For the text-containing cell, return its midpoint in (x, y) coordinate format. 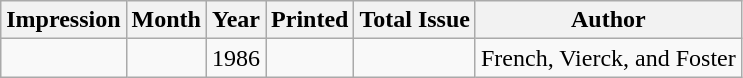
Printed (310, 20)
Impression (64, 20)
Year (236, 20)
Month (166, 20)
French, Vierck, and Foster (608, 58)
1986 (236, 58)
Total Issue (415, 20)
Author (608, 20)
